Identify which cell holds the provided text, then report its (X, Y) central coordinate. 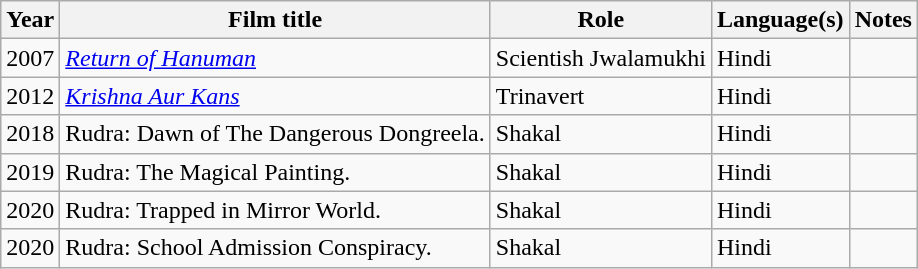
Language(s) (780, 20)
Rudra: The Magical Painting. (275, 172)
2019 (30, 172)
Scientish Jwalamukhi (600, 58)
Year (30, 20)
Rudra: Dawn of The Dangerous Dongreela. (275, 134)
Role (600, 20)
Return of Hanuman (275, 58)
Film title (275, 20)
2018 (30, 134)
Trinavert (600, 96)
Krishna Aur Kans (275, 96)
Notes (883, 20)
Rudra: Trapped in Mirror World. (275, 210)
Rudra: School Admission Conspiracy. (275, 248)
2012 (30, 96)
2007 (30, 58)
